Capture the cell that displays the provided text and extract its (x, y) central coordinate. 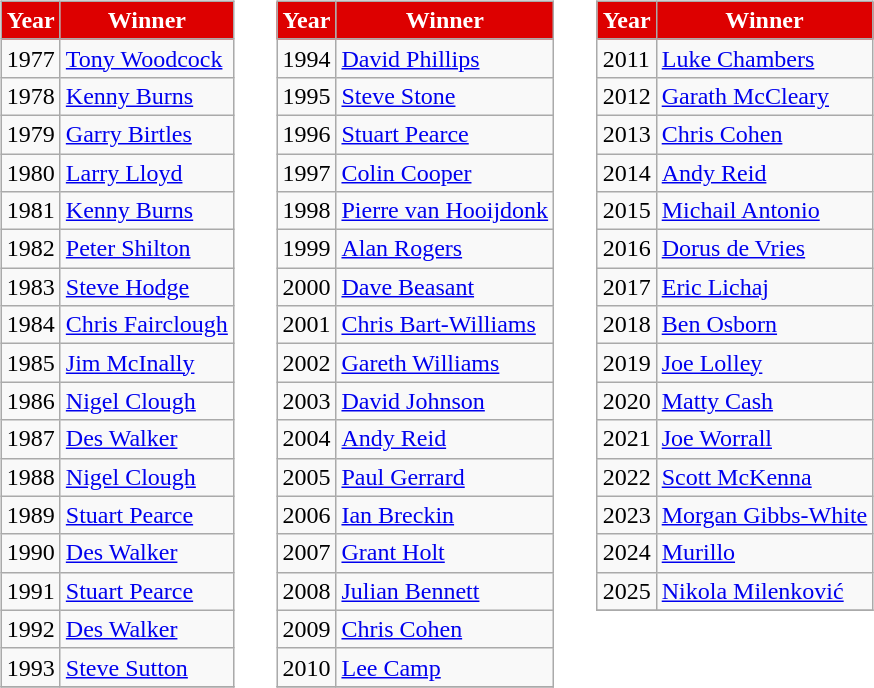
Dave Beasant (445, 287)
Steve Sutton (146, 667)
Pierre van Hooijdonk (445, 211)
1981 (30, 211)
2013 (626, 134)
1980 (30, 173)
2021 (626, 439)
1985 (30, 363)
Tony Woodcock (146, 58)
1983 (30, 287)
Murillo (764, 553)
1977 (30, 58)
Paul Gerrard (445, 477)
2005 (306, 477)
David Phillips (445, 58)
1988 (30, 477)
1984 (30, 325)
David Johnson (445, 401)
Chris Bart-Williams (445, 325)
Joe Lolley (764, 363)
2011 (626, 58)
Steve Stone (445, 96)
2015 (626, 211)
Larry Lloyd (146, 173)
1997 (306, 173)
1979 (30, 134)
2020 (626, 401)
Michail Antonio (764, 211)
1986 (30, 401)
Jim McInally (146, 363)
2002 (306, 363)
Joe Worrall (764, 439)
Peter Shilton (146, 249)
Alan Rogers (445, 249)
2009 (306, 629)
2019 (626, 363)
2008 (306, 591)
1990 (30, 553)
2000 (306, 287)
Colin Cooper (445, 173)
Gareth Williams (445, 363)
Garry Birtles (146, 134)
1987 (30, 439)
2003 (306, 401)
Ben Osborn (764, 325)
Lee Camp (445, 667)
2017 (626, 287)
2018 (626, 325)
2025 (626, 591)
1989 (30, 515)
2014 (626, 173)
1978 (30, 96)
Eric Lichaj (764, 287)
1996 (306, 134)
Grant Holt (445, 553)
1982 (30, 249)
2024 (626, 553)
2022 (626, 477)
1999 (306, 249)
2007 (306, 553)
Julian Bennett (445, 591)
2004 (306, 439)
1991 (30, 591)
2023 (626, 515)
Nikola Milenković (764, 591)
Ian Breckin (445, 515)
Garath McCleary (764, 96)
2010 (306, 667)
1994 (306, 58)
Steve Hodge (146, 287)
Morgan Gibbs-White (764, 515)
2001 (306, 325)
Luke Chambers (764, 58)
2006 (306, 515)
1992 (30, 629)
1998 (306, 211)
1993 (30, 667)
Scott McKenna (764, 477)
2016 (626, 249)
1995 (306, 96)
2012 (626, 96)
Dorus de Vries (764, 249)
Chris Fairclough (146, 325)
Matty Cash (764, 401)
